Locate the cell with the specified text and output its [x, y] center coordinate. 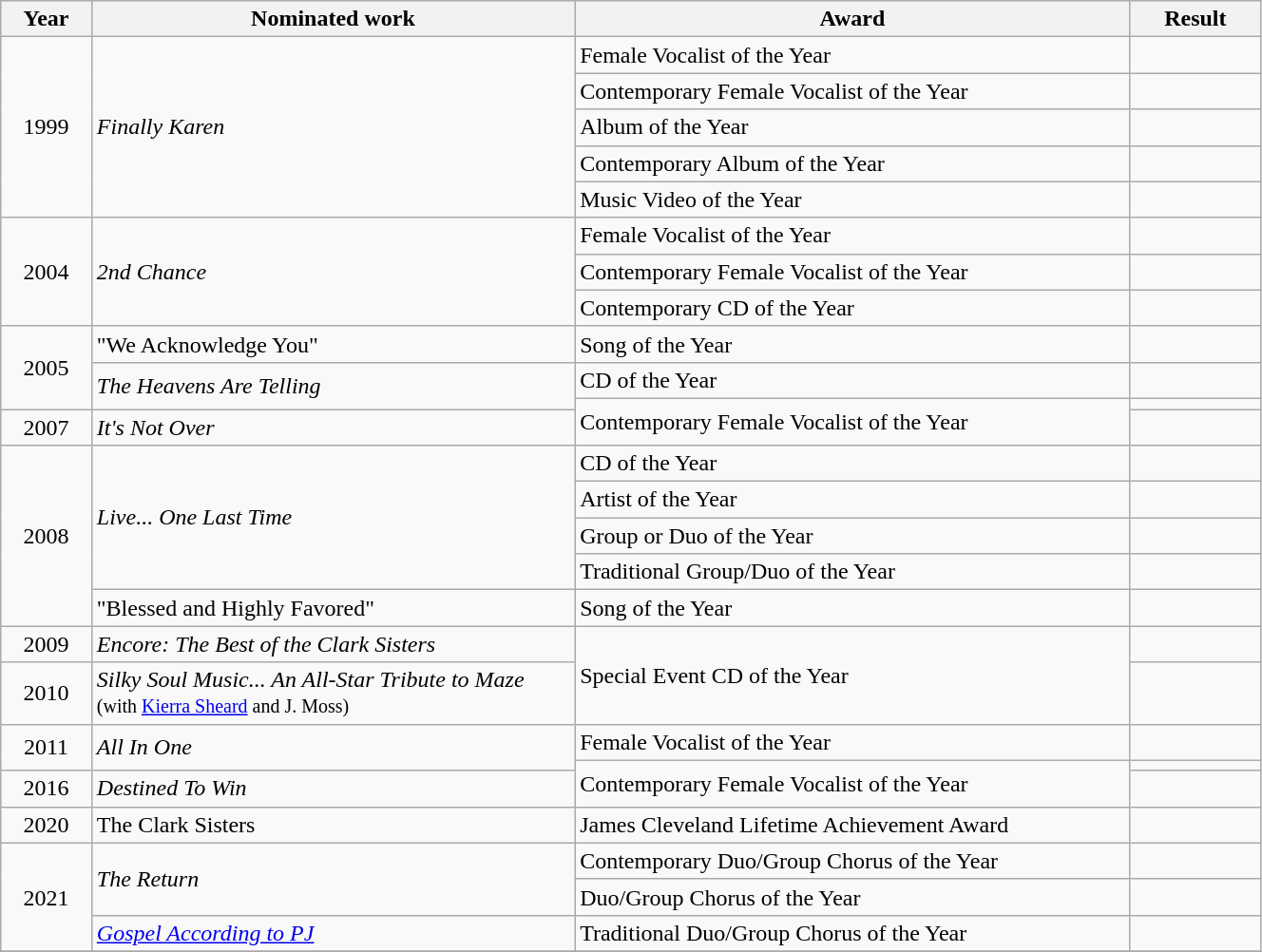
2008 [47, 536]
Group or Duo of the Year [853, 536]
Contemporary CD of the Year [853, 308]
Year [47, 19]
Music Video of the Year [853, 200]
2004 [47, 272]
Traditional Group/Duo of the Year [853, 572]
"Blessed and Highly Favored" [333, 608]
1999 [47, 127]
Contemporary Album of the Year [853, 163]
2021 [47, 897]
The Heavens Are Telling [333, 386]
2nd Chance [333, 272]
The Clark Sisters [333, 825]
The Return [333, 879]
2010 [47, 694]
2005 [47, 367]
Nominated work [333, 19]
All In One [333, 747]
"We Acknowledge You" [333, 344]
Finally Karen [333, 127]
Artist of the Year [853, 500]
It's Not Over [333, 427]
Silky Soul Music... An All-Star Tribute to Maze (with Kierra Sheard and J. Moss) [333, 694]
Album of the Year [853, 127]
Encore: The Best of the Clark Sisters [333, 644]
2009 [47, 644]
2011 [47, 747]
Destined To Win [333, 789]
Contemporary Duo/Group Chorus of the Year [853, 861]
Live... One Last Time [333, 518]
2007 [47, 427]
James Cleveland Lifetime Achievement Award [853, 825]
Duo/Group Chorus of the Year [853, 897]
Result [1195, 19]
Award [853, 19]
Gospel According to PJ [333, 933]
Special Event CD of the Year [853, 675]
2016 [47, 789]
Traditional Duo/Group Chorus of the Year [853, 933]
2020 [47, 825]
